Find where the given text appears and provide that cell's center as [x, y] coordinate. 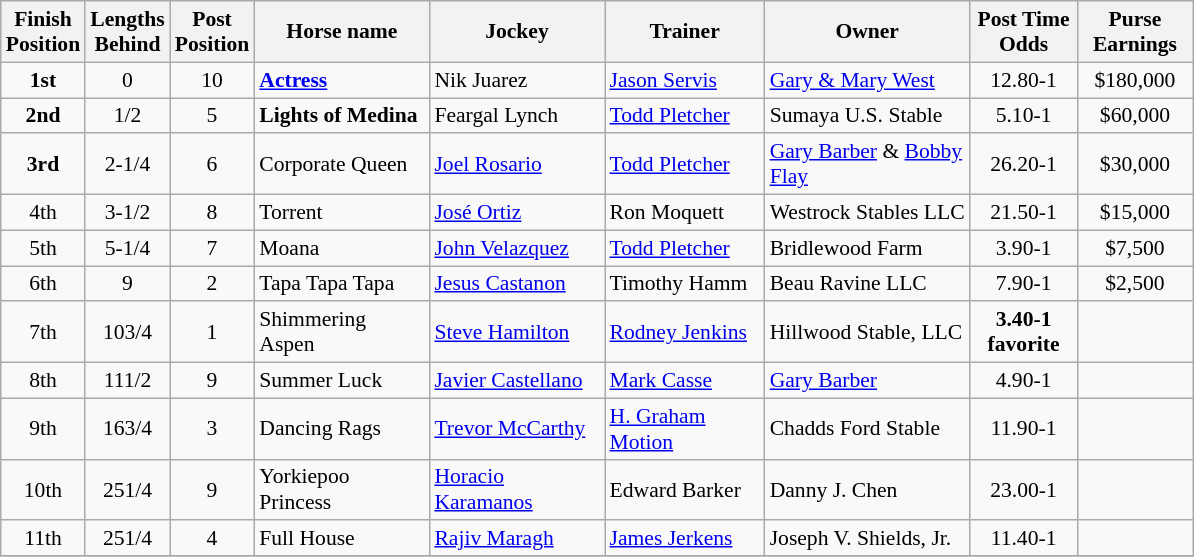
Nik Juarez [516, 80]
21.50-1 [1024, 213]
Chadds Ford Stable [868, 428]
163/4 [128, 428]
3.90-1 [1024, 248]
Purse Earnings [1134, 32]
James Jerkens [684, 539]
Full House [342, 539]
5 [212, 116]
José Ortiz [516, 213]
Trainer [684, 32]
5th [43, 248]
1st [43, 80]
8th [43, 381]
$15,000 [1134, 213]
Owner [868, 32]
Sumaya U.S. Stable [868, 116]
Javier Castellano [516, 381]
$30,000 [1134, 164]
Joseph V. Shields, Jr. [868, 539]
Torrent [342, 213]
Gary Barber & Bobby Flay [868, 164]
Gary & Mary West [868, 80]
Danny J. Chen [868, 490]
Rajiv Maragh [516, 539]
Yorkiepoo Princess [342, 490]
$7,500 [1134, 248]
Gary Barber [868, 381]
26.20-1 [1024, 164]
12.80-1 [1024, 80]
H. Graham Motion [684, 428]
Bridlewood Farm [868, 248]
6 [212, 164]
$60,000 [1134, 116]
Dancing Rags [342, 428]
3-1/2 [128, 213]
Rodney Jenkins [684, 332]
2 [212, 284]
1/2 [128, 116]
4 [212, 539]
5-1/4 [128, 248]
Trevor McCarthy [516, 428]
Post Time Odds [1024, 32]
Westrock Stables LLC [868, 213]
Finish Position [43, 32]
Corporate Queen [342, 164]
7 [212, 248]
10th [43, 490]
John Velazquez [516, 248]
11.90-1 [1024, 428]
Shimmering Aspen [342, 332]
7.90-1 [1024, 284]
2-1/4 [128, 164]
2nd [43, 116]
Lights of Medina [342, 116]
Mark Casse [684, 381]
3 [212, 428]
Timothy Hamm [684, 284]
5.10-1 [1024, 116]
Jesus Castanon [516, 284]
Lengths Behind [128, 32]
10 [212, 80]
Steve Hamilton [516, 332]
Tapa Tapa Tapa [342, 284]
Horacio Karamanos [516, 490]
$2,500 [1134, 284]
8 [212, 213]
Ron Moquett [684, 213]
11th [43, 539]
Post Position [212, 32]
1 [212, 332]
111/2 [128, 381]
Moana [342, 248]
3rd [43, 164]
Edward Barker [684, 490]
4.90-1 [1024, 381]
Jockey [516, 32]
Horse name [342, 32]
$180,000 [1134, 80]
Beau Ravine LLC [868, 284]
Summer Luck [342, 381]
4th [43, 213]
11.40-1 [1024, 539]
3.40-1 favorite [1024, 332]
Hillwood Stable, LLC [868, 332]
0 [128, 80]
6th [43, 284]
Jason Servis [684, 80]
103/4 [128, 332]
Joel Rosario [516, 164]
23.00-1 [1024, 490]
Feargal Lynch [516, 116]
9th [43, 428]
7th [43, 332]
Actress [342, 80]
